Provide the [x, y] coordinate of the cell's center where the given text is located.  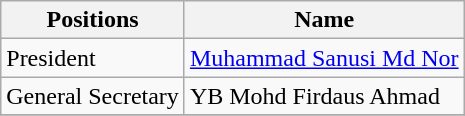
Name [324, 20]
Positions [93, 20]
YB Mohd Firdaus Ahmad [324, 96]
President [93, 58]
General Secretary [93, 96]
Muhammad Sanusi Md Nor [324, 58]
